Extract the (X, Y) coordinate from the center of the cell holding the provided text.  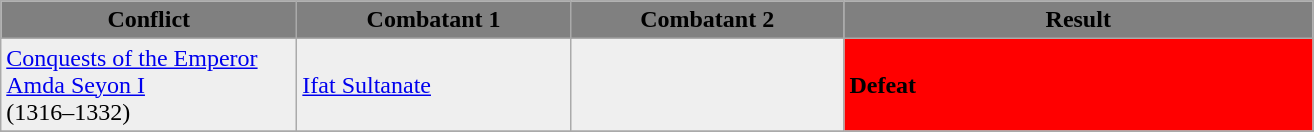
Conquests of the Emperor Amda Seyon I(1316–1332) (149, 85)
Result (1078, 20)
Conflict (149, 20)
Defeat (1078, 85)
Combatant 2 (707, 20)
Ifat Sultanate (434, 85)
Combatant 1 (434, 20)
